Search for the cell housing the specified text and yield its (X, Y) center coordinate. 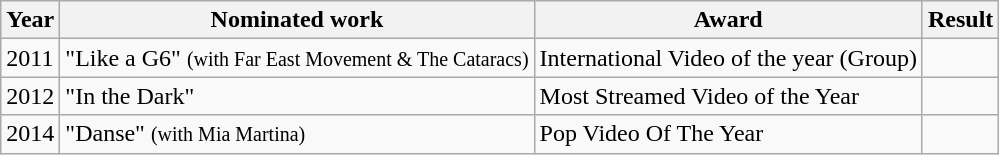
2012 (30, 96)
Year (30, 20)
"Like a G6" (with Far East Movement & The Cataracs) (297, 58)
2014 (30, 134)
International Video of the year (Group) (728, 58)
"Danse" (with Mia Martina) (297, 134)
Result (960, 20)
"In the Dark" (297, 96)
Most Streamed Video of the Year (728, 96)
Pop Video Of The Year (728, 134)
Award (728, 20)
Nominated work (297, 20)
2011 (30, 58)
